Scan for the cell matching the given text and deliver its [x, y] coordinate at center. 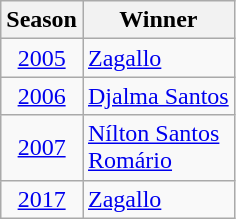
Season [42, 20]
Djalma Santos [158, 96]
2005 [42, 58]
2017 [42, 199]
2006 [42, 96]
2007 [42, 148]
Winner [158, 20]
Nílton Santos Romário [158, 148]
